Determine the [X, Y] coordinate at the center of the cell enclosing the given text.  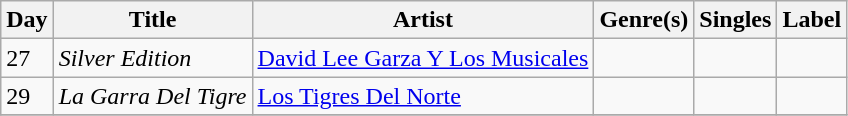
Day [27, 20]
27 [27, 58]
Silver Edition [152, 58]
Label [812, 20]
David Lee Garza Y Los Musicales [423, 58]
Genre(s) [644, 20]
Singles [736, 20]
29 [27, 96]
Los Tigres Del Norte [423, 96]
Title [152, 20]
Artist [423, 20]
La Garra Del Tigre [152, 96]
